Pinpoint the cell where the given text exists, returning its [X, Y] midpoint coordinate. 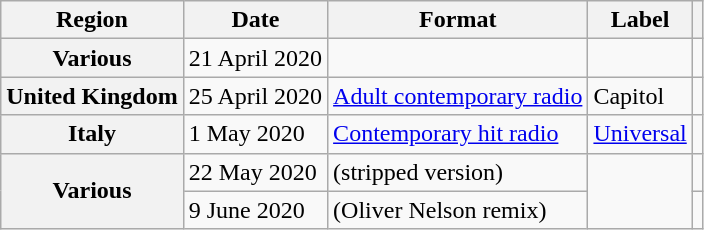
Capitol [640, 96]
Label [640, 20]
Universal [640, 134]
United Kingdom [92, 96]
Italy [92, 134]
25 April 2020 [255, 96]
22 May 2020 [255, 172]
Region [92, 20]
21 April 2020 [255, 58]
(Oliver Nelson remix) [458, 210]
Date [255, 20]
9 June 2020 [255, 210]
Format [458, 20]
Adult contemporary radio [458, 96]
Contemporary hit radio [458, 134]
(stripped version) [458, 172]
1 May 2020 [255, 134]
